Detect which cell encompasses the target text, then output its (X, Y) center coordinate. 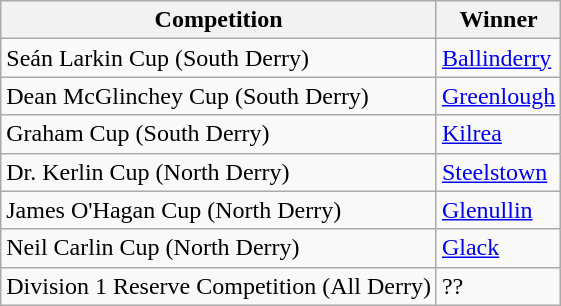
?? (498, 286)
James O'Hagan Cup (North Derry) (219, 210)
Dean McGlinchey Cup (South Derry) (219, 96)
Greenlough (498, 96)
Neil Carlin Cup (North Derry) (219, 248)
Glack (498, 248)
Winner (498, 20)
Steelstown (498, 172)
Ballinderry (498, 58)
Seán Larkin Cup (South Derry) (219, 58)
Division 1 Reserve Competition (All Derry) (219, 286)
Competition (219, 20)
Kilrea (498, 134)
Dr. Kerlin Cup (North Derry) (219, 172)
Glenullin (498, 210)
Graham Cup (South Derry) (219, 134)
